Locate the cell with the specified text and output its [X, Y] center coordinate. 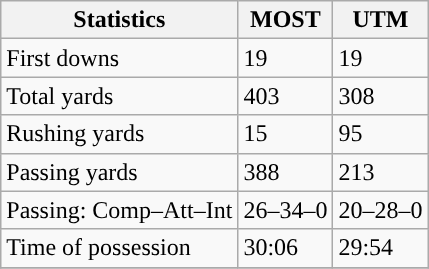
Passing yards [120, 172]
15 [286, 134]
First downs [120, 58]
95 [380, 134]
213 [380, 172]
MOST [286, 20]
Statistics [120, 20]
30:06 [286, 248]
UTM [380, 20]
Passing: Comp–Att–Int [120, 210]
Rushing yards [120, 134]
388 [286, 172]
Total yards [120, 96]
Time of possession [120, 248]
20–28–0 [380, 210]
403 [286, 96]
26–34–0 [286, 210]
29:54 [380, 248]
308 [380, 96]
